From the cell containing the given text, extract its center point as [x, y] coordinate. 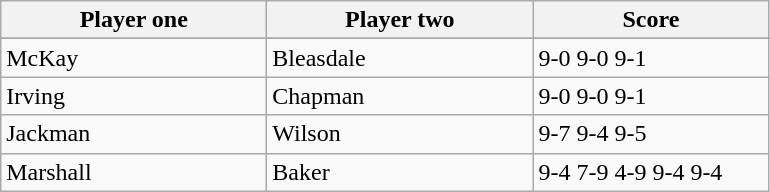
Wilson [400, 134]
Bleasdale [400, 58]
Baker [400, 172]
Chapman [400, 96]
9-4 7-9 4-9 9-4 9-4 [651, 172]
Player two [400, 20]
Jackman [134, 134]
9-7 9-4 9-5 [651, 134]
McKay [134, 58]
Score [651, 20]
Marshall [134, 172]
Irving [134, 96]
Player one [134, 20]
